Extract the (X, Y) coordinate from the center of the cell holding the provided text.  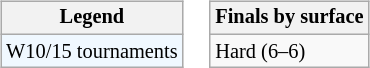
Finals by surface (289, 18)
W10/15 tournaments (92, 51)
Legend (92, 18)
Hard (6–6) (289, 51)
